Detect which cell encompasses the target text, then output its (x, y) center coordinate. 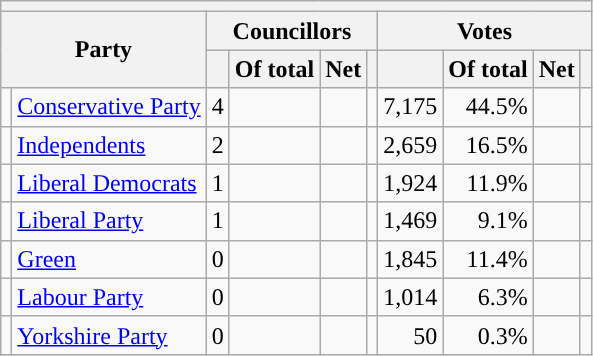
Votes (485, 31)
44.5% (488, 107)
2 (218, 145)
11.9% (488, 183)
Liberal Party (109, 221)
0.3% (488, 335)
11.4% (488, 259)
Councillors (292, 31)
16.5% (488, 145)
2,659 (410, 145)
1,469 (410, 221)
Party (104, 50)
1,845 (410, 259)
Liberal Democrats (109, 183)
Yorkshire Party (109, 335)
Independents (109, 145)
6.3% (488, 297)
4 (218, 107)
Conservative Party (109, 107)
1,014 (410, 297)
Green (109, 259)
50 (410, 335)
9.1% (488, 221)
7,175 (410, 107)
1,924 (410, 183)
Labour Party (109, 297)
